Return (X, Y) of the center of cell containing provided text 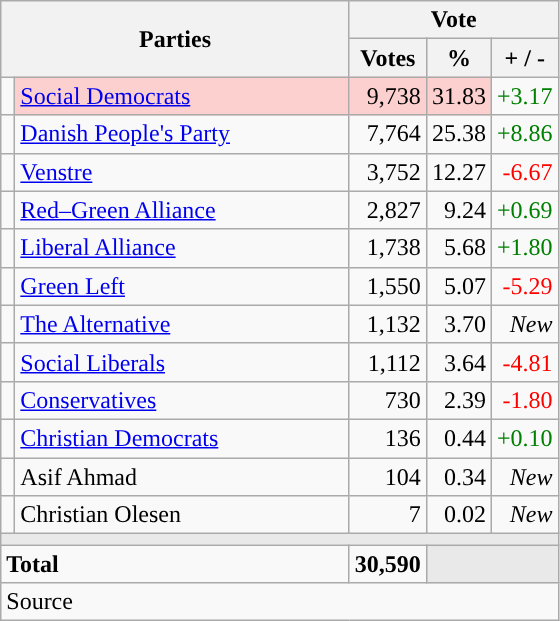
3.64 (458, 362)
3.70 (458, 324)
Votes (388, 58)
+ / - (524, 58)
5.68 (458, 248)
Asif Ahmad (182, 477)
Christian Democrats (182, 438)
+0.69 (524, 210)
Total (176, 564)
730 (388, 400)
-5.29 (524, 286)
-4.81 (524, 362)
0.34 (458, 477)
-1.80 (524, 400)
5.07 (458, 286)
3,752 (388, 172)
Source (280, 602)
0.02 (458, 515)
+0.10 (524, 438)
% (458, 58)
Green Left (182, 286)
1,550 (388, 286)
Christian Olesen (182, 515)
136 (388, 438)
7,764 (388, 134)
12.27 (458, 172)
1,112 (388, 362)
9,738 (388, 96)
Liberal Alliance (182, 248)
1,132 (388, 324)
-6.67 (524, 172)
31.83 (458, 96)
+1.80 (524, 248)
30,590 (388, 564)
0.44 (458, 438)
25.38 (458, 134)
9.24 (458, 210)
+3.17 (524, 96)
Danish People's Party (182, 134)
Vote (454, 20)
104 (388, 477)
The Alternative (182, 324)
Parties (176, 39)
+8.86 (524, 134)
Venstre (182, 172)
1,738 (388, 248)
Social Liberals (182, 362)
2,827 (388, 210)
Social Democrats (182, 96)
7 (388, 515)
Red–Green Alliance (182, 210)
2.39 (458, 400)
Conservatives (182, 400)
